Locate the cell with the specified text and output its [x, y] center coordinate. 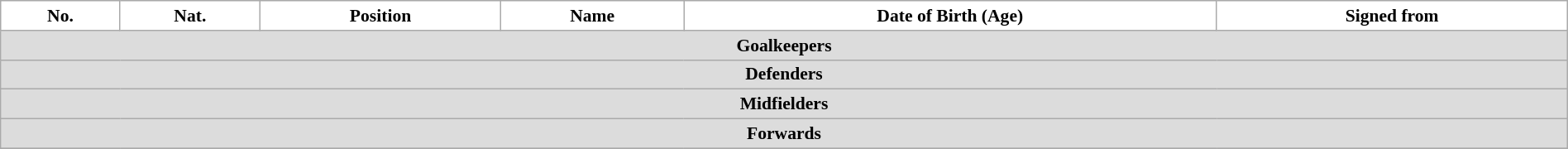
Goalkeepers [784, 46]
Forwards [784, 134]
Midfielders [784, 104]
No. [60, 16]
Signed from [1392, 16]
Defenders [784, 74]
Date of Birth (Age) [950, 16]
Name [592, 16]
Position [380, 16]
Nat. [190, 16]
